Scan for the cell matching the given text and deliver its (x, y) coordinate at center. 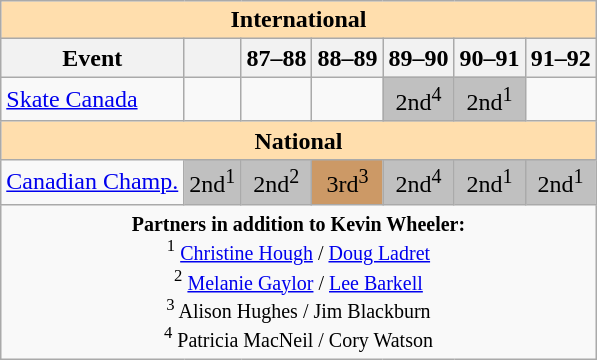
Event (92, 58)
3rd3 (348, 182)
91–92 (560, 58)
Skate Canada (92, 100)
Canadian Champ. (92, 182)
87–88 (276, 58)
National (298, 140)
88–89 (348, 58)
2nd2 (276, 182)
90–91 (490, 58)
89–90 (418, 58)
International (298, 20)
